Identify which cell holds the provided text, then report its (x, y) central coordinate. 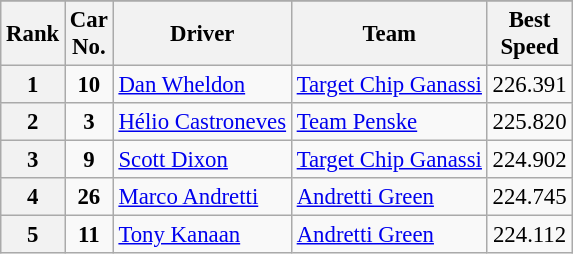
Driver (202, 34)
Scott Dixon (202, 160)
224.902 (530, 160)
BestSpeed (530, 34)
224.112 (530, 235)
225.820 (530, 122)
CarNo. (90, 34)
10 (90, 85)
Hélio Castroneves (202, 122)
Team Penske (389, 122)
11 (90, 235)
Team (389, 34)
4 (33, 197)
224.745 (530, 197)
2 (33, 122)
5 (33, 235)
Rank (33, 34)
1 (33, 85)
226.391 (530, 85)
9 (90, 160)
Dan Wheldon (202, 85)
26 (90, 197)
Marco Andretti (202, 197)
Tony Kanaan (202, 235)
